Scan for the cell matching the given text and deliver its (X, Y) coordinate at center. 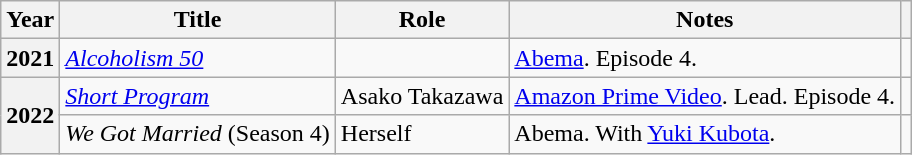
Short Program (198, 96)
2021 (30, 58)
Title (198, 20)
Abema. With Yuki Kubota. (705, 134)
We Got Married (Season 4) (198, 134)
Notes (705, 20)
Asako Takazawa (422, 96)
Year (30, 20)
Amazon Prime Video. Lead. Episode 4. (705, 96)
2022 (30, 115)
Role (422, 20)
Alcoholism 50 (198, 58)
Herself (422, 134)
Abema. Episode 4. (705, 58)
